Search for the cell housing the specified text and yield its (X, Y) center coordinate. 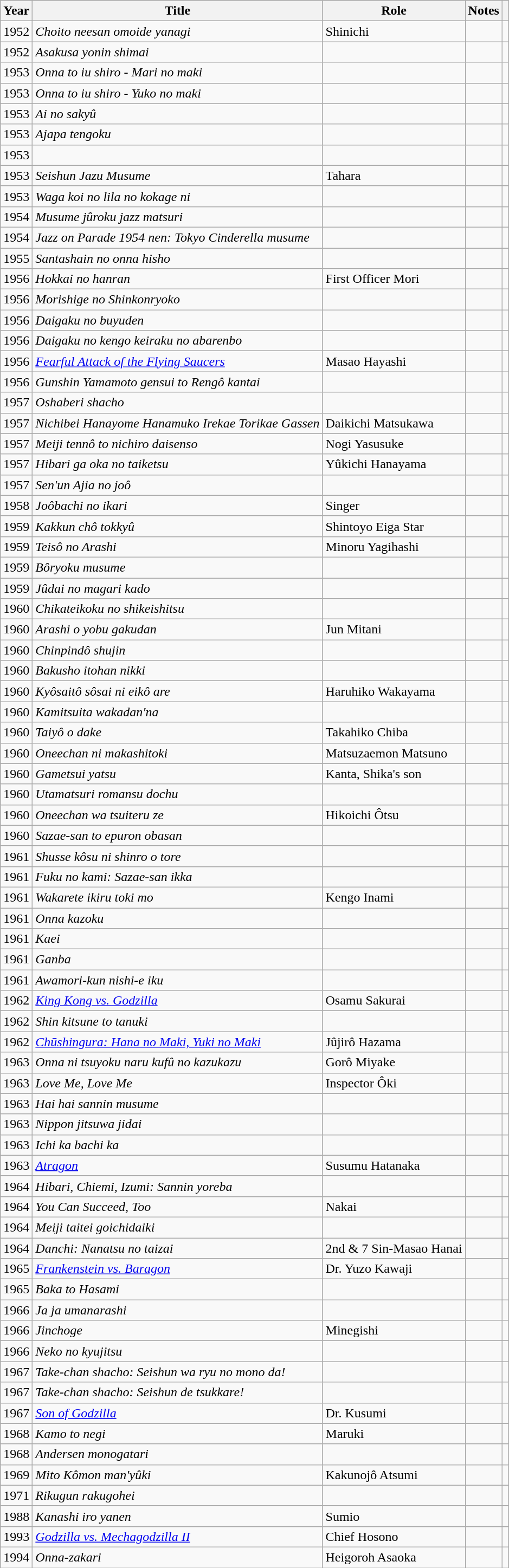
Love Me, Love Me (178, 1083)
Son of Godzilla (178, 1413)
Shintoyo Eiga Star (394, 526)
Haruhiko Wakayama (394, 691)
Ajapa tengoku (178, 134)
Kamitsuita wakadan'na (178, 712)
1958 (16, 506)
Asakusa yonin shimai (178, 52)
Oneechan ni makashitoki (178, 753)
Daikichi Matsukawa (394, 423)
Take-chan shacho: Seishun de tsukkare! (178, 1392)
1988 (16, 1516)
Masao Hayashi (394, 361)
Fearful Attack of the Flying Saucers (178, 361)
Minoru Yagihashi (394, 547)
Sen'un Ajia no joô (178, 485)
Kanashi iro yanen (178, 1516)
Jazz on Parade 1954 nen: Tokyo Cinderella musume (178, 237)
Jûdai no magari kado (178, 588)
Danchi: Nanatsu no taizai (178, 1248)
Susumu Hatanaka (394, 1165)
Hikoichi Ôtsu (394, 815)
Frankenstein vs. Baragon (178, 1269)
Oshaberi shacho (178, 403)
Kyôsaitô sôsai ni eikô are (178, 691)
Meiji tennô to nichiro daisenso (178, 444)
King Kong vs. Godzilla (178, 1001)
Tahara (394, 176)
Mito Kômon man'yûki (178, 1475)
Matsuzaemon Matsuno (394, 753)
Gunshin Yamamoto gensui to Rengô kantai (178, 382)
Notes (484, 11)
Singer (394, 506)
Year (16, 11)
Chikateikoku no shikeishitsu (178, 609)
Ichi ka bachi ka (178, 1145)
Atragon (178, 1165)
2nd & 7 Sin-Masao Hanai (394, 1248)
Takahiko Chiba (394, 733)
Sumio (394, 1516)
Taiyô o dake (178, 733)
Title (178, 11)
Fuku no kami: Sazae-san ikka (178, 877)
Gametsui yatsu (178, 774)
Bakusho itohan nikki (178, 671)
Wakarete ikiru toki mo (178, 897)
Utamatsuri romansu dochu (178, 794)
Rikugun rakugohei (178, 1495)
Nakai (394, 1207)
Dr. Kusumi (394, 1413)
Jun Mitani (394, 630)
Andersen monogatari (178, 1454)
Role (394, 11)
Godzilla vs. Mechagodzilla II (178, 1537)
1955 (16, 258)
Maruki (394, 1434)
Kaei (178, 939)
Santashain no onna hisho (178, 258)
Meiji taitei goichidaiki (178, 1227)
Kamo to negi (178, 1434)
Morishige no Shinkonryoko (178, 300)
You Can Succeed, Too (178, 1207)
Chief Hosono (394, 1537)
Jinchoge (178, 1331)
Seishun Jazu Musume (178, 176)
1994 (16, 1557)
Jûjirô Hazama (394, 1042)
Chūshingura: Hana no Maki, Yuki no Maki (178, 1042)
Daigaku no kengo keiraku no abarenbo (178, 341)
Heigoroh Asaoka (394, 1557)
Kakunojô Atsumi (394, 1475)
First Officer Mori (394, 279)
1969 (16, 1475)
Oneechan wa tsuiteru ze (178, 815)
Ja ja umanarashi (178, 1310)
Osamu Sakurai (394, 1001)
Nippon jitsuwa jidai (178, 1124)
Kakkun chô tokkyû (178, 526)
Hai hai sannin musume (178, 1104)
Kengo Inami (394, 897)
1971 (16, 1495)
Ganba (178, 960)
Hibari ga oka no taiketsu (178, 464)
Minegishi (394, 1331)
Onna ni tsuyoku naru kufû no kazukazu (178, 1062)
Nogi Yasusuke (394, 444)
Arashi o yobu gakudan (178, 630)
Teisô no Arashi (178, 547)
Choito neesan omoide yanagi (178, 31)
Dr. Yuzo Kawaji (394, 1269)
Bôryoku musume (178, 567)
Yûkichi Hanayama (394, 464)
Onna to iu shiro - Mari no maki (178, 73)
Gorô Miyake (394, 1062)
1993 (16, 1537)
Shin kitsune to tanuki (178, 1021)
Take-chan shacho: Seishun wa ryu no mono da! (178, 1372)
Chinpindô shujin (178, 650)
Hibari, Chiemi, Izumi: Sannin yoreba (178, 1186)
Kanta, Shika's son (394, 774)
Nichibei Hanayome Hanamuko Irekae Torikae Gassen (178, 423)
Baka to Hasami (178, 1290)
Shinichi (394, 31)
Onna to iu shiro - Yuko no maki (178, 93)
Neko no kyujitsu (178, 1351)
Inspector Ôki (394, 1083)
Sazae-san to epuron obasan (178, 835)
Awamori-kun nishi-e iku (178, 980)
Musume jûroku jazz matsuri (178, 217)
Hokkai no hanran (178, 279)
Daigaku no buyuden (178, 320)
Waga koi no lila no kokage ni (178, 196)
Joôbachi no ikari (178, 506)
Onna kazoku (178, 918)
Ai no sakyû (178, 114)
Shusse kôsu ni shinro o tore (178, 856)
Onna-zakari (178, 1557)
